Output the (X, Y) coordinate of the center of the cell containing the given text.  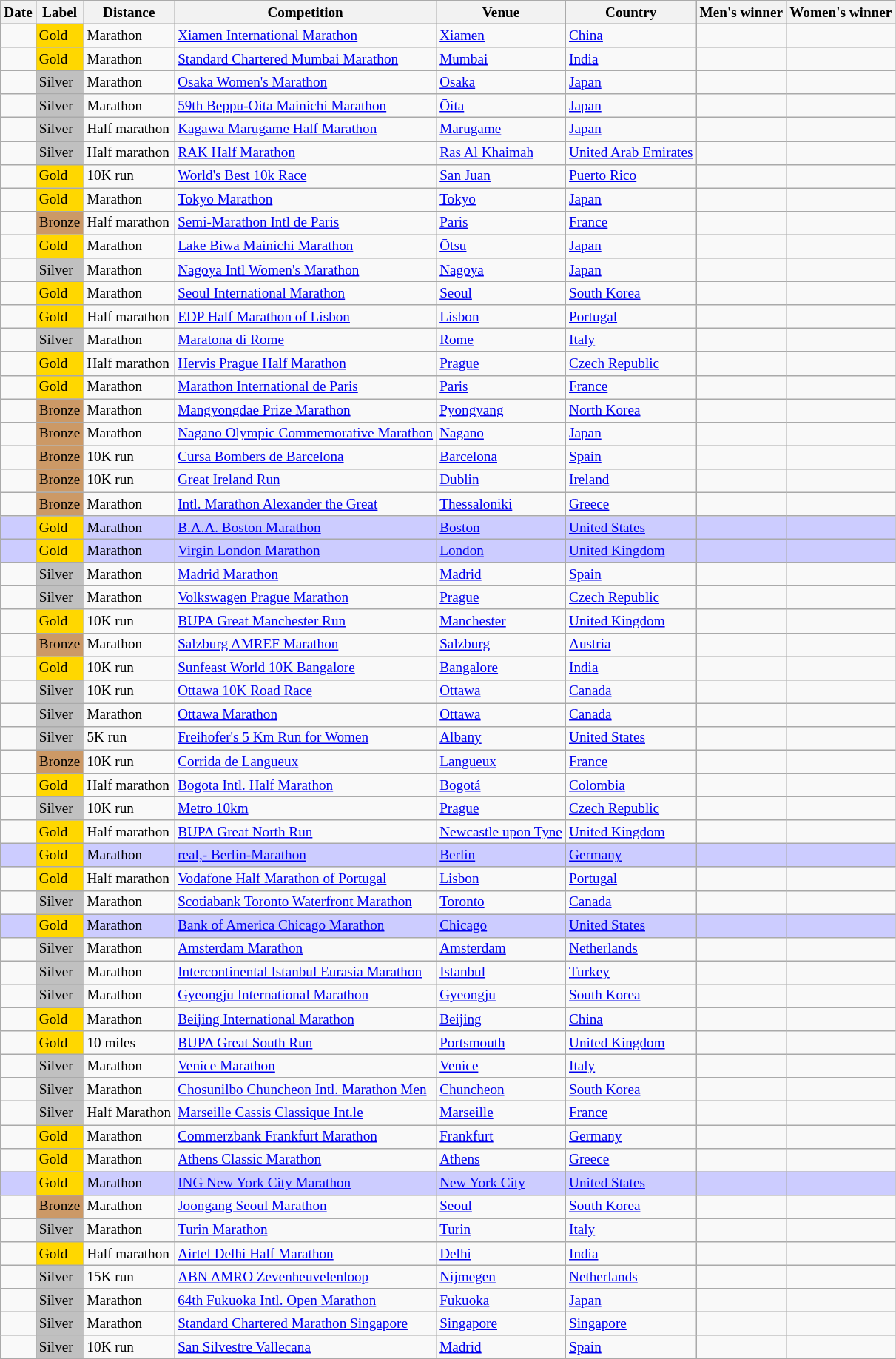
Turin Marathon (306, 1230)
Barcelona (502, 457)
Athens (502, 1160)
Ōita (502, 106)
Bangalore (502, 668)
Delhi (502, 1254)
Chuncheon (502, 1090)
Seoul International Marathon (306, 293)
Puerto Rico (630, 176)
Frankfurt (502, 1136)
Marugame (502, 130)
real,- Berlin-Marathon (306, 856)
Mumbai (502, 59)
London (502, 551)
Standard Chartered Mumbai Marathon (306, 59)
Chosunilbo Chuncheon Intl. Marathon Men (306, 1090)
Portsmouth (502, 1043)
Chicago (502, 926)
Joongang Seoul Marathon (306, 1207)
Beijing International Marathon (306, 1019)
Amsterdam (502, 949)
Metro 10km (306, 808)
Nagano (502, 434)
Osaka (502, 82)
EDP Half Marathon of Lisbon (306, 317)
Toronto (502, 902)
5K run (129, 738)
Turkey (630, 973)
Rome (502, 340)
World's Best 10k Race (306, 176)
Xiamen International Marathon (306, 36)
Ras Al Khaimah (502, 152)
Ireland (630, 480)
B.A.A. Boston Marathon (306, 528)
BUPA Great Manchester Run (306, 621)
Airtel Delhi Half Marathon (306, 1254)
Beijing (502, 1019)
Nijmegen (502, 1277)
Madrid Marathon (306, 574)
Virgin London Marathon (306, 551)
59th Beppu-Oita Mainichi Marathon (306, 106)
Ottawa 10K Road Race (306, 691)
Nagoya Intl Women's Marathon (306, 270)
10 miles (129, 1043)
Hervis Prague Half Marathon (306, 363)
Osaka Women's Marathon (306, 82)
Women's winner (841, 13)
Nagoya (502, 270)
Salzburg AMREF Marathon (306, 645)
ING New York City Marathon (306, 1184)
Gyeongju International Marathon (306, 996)
Dublin (502, 480)
United Arab Emirates (630, 152)
RAK Half Marathon (306, 152)
Amsterdam Marathon (306, 949)
Venice (502, 1066)
Tokyo Marathon (306, 200)
Maratona di Rome (306, 340)
Austria (630, 645)
Pyongyang (502, 410)
Semi-Marathon Intl de Paris (306, 223)
Venice Marathon (306, 1066)
Intl. Marathon Alexander the Great (306, 504)
Date (18, 13)
Boston (502, 528)
Competition (306, 13)
ABN AMRO Zevenheuvelenloop (306, 1277)
Half Marathon (129, 1113)
Corrida de Langueux (306, 762)
64th Fukuoka Intl. Open Marathon (306, 1301)
Great Ireland Run (306, 480)
Kagawa Marugame Half Marathon (306, 130)
Volkswagen Prague Marathon (306, 598)
Standard Chartered Marathon Singapore (306, 1323)
New York City (502, 1184)
Marseille Cassis Classique Int.le (306, 1113)
Xiamen (502, 36)
Cursa Bombers de Barcelona (306, 457)
Ōtsu (502, 246)
Tokyo (502, 200)
Bank of America Chicago Marathon (306, 926)
Label (59, 13)
15K run (129, 1277)
Intercontinental Istanbul Eurasia Marathon (306, 973)
Commerzbank Frankfurt Marathon (306, 1136)
Bogotá (502, 785)
North Korea (630, 410)
Colombia (630, 785)
Sunfeast World 10K Bangalore (306, 668)
Vodafone Half Marathon of Portugal (306, 879)
Nagano Olympic Commemorative Marathon (306, 434)
Turin (502, 1230)
Salzburg (502, 645)
Men's winner (741, 13)
BUPA Great North Run (306, 832)
Bogota Intl. Half Marathon (306, 785)
Freihofer's 5 Km Run for Women (306, 738)
Marathon International de Paris (306, 387)
Newcastle upon Tyne (502, 832)
Country (630, 13)
Berlin (502, 856)
Fukuoka (502, 1301)
San Silvestre Vallecana (306, 1347)
Mangyongdae Prize Marathon (306, 410)
BUPA Great South Run (306, 1043)
Albany (502, 738)
Gyeongju (502, 996)
San Juan (502, 176)
Istanbul (502, 973)
Ottawa Marathon (306, 715)
Athens Classic Marathon (306, 1160)
Manchester (502, 621)
Scotiabank Toronto Waterfront Marathon (306, 902)
Lake Biwa Mainichi Marathon (306, 246)
Langueux (502, 762)
Distance (129, 13)
Venue (502, 13)
Marseille (502, 1113)
Thessaloniki (502, 504)
